For the text-containing cell, return its midpoint in (x, y) coordinate format. 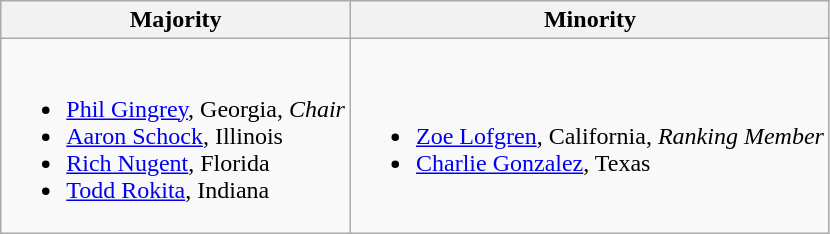
Zoe Lofgren, California, Ranking MemberCharlie Gonzalez, Texas (590, 136)
Majority (176, 20)
Minority (590, 20)
Phil Gingrey, Georgia, ChairAaron Schock, IllinoisRich Nugent, FloridaTodd Rokita, Indiana (176, 136)
